Return the (x, y) coordinate for the center point of the cell that contains the specified text.  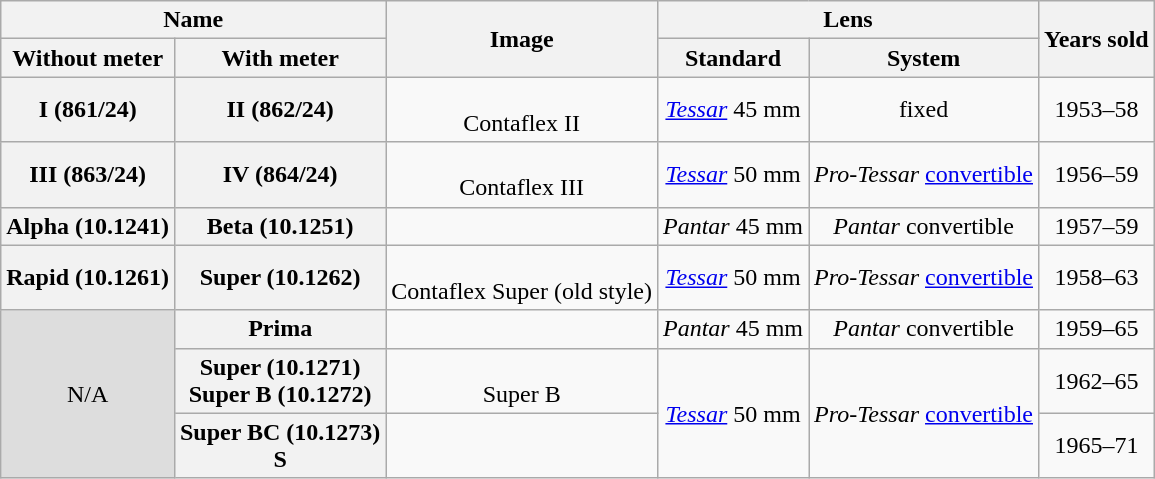
1953–58 (1097, 110)
Super BC (10.1273)S (280, 446)
1962–65 (1097, 380)
1965–71 (1097, 446)
N/A (88, 394)
With meter (280, 58)
Super B (522, 380)
III (863/24) (88, 174)
Tessar 45 mm (732, 110)
1958–63 (1097, 278)
Contaflex III (522, 174)
Contaflex Super (old style) (522, 278)
Alpha (10.1241) (88, 226)
Years sold (1097, 39)
Image (522, 39)
Lens (848, 20)
Contaflex II (522, 110)
Name (194, 20)
Standard (732, 58)
I (861/24) (88, 110)
Super (10.1262) (280, 278)
fixed (924, 110)
System (924, 58)
Rapid (10.1261) (88, 278)
Beta (10.1251) (280, 226)
1959–65 (1097, 329)
IV (864/24) (280, 174)
II (862/24) (280, 110)
Super (10.1271)Super B (10.1272) (280, 380)
1957–59 (1097, 226)
Prima (280, 329)
1956–59 (1097, 174)
Without meter (88, 58)
